Identify which cell holds the provided text, then report its (x, y) central coordinate. 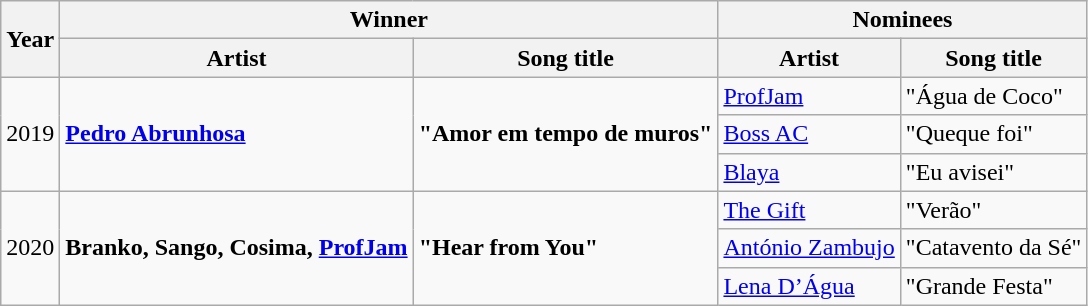
2020 (30, 248)
"Amor em tempo de muros" (566, 134)
Winner (389, 20)
"Catavento da Sé" (994, 248)
"Água de Coco" (994, 96)
"Eu avisei" (994, 172)
"Hear from You" (566, 248)
Pedro Abrunhosa (236, 134)
"Queque foi" (994, 134)
2019 (30, 134)
Lena D’Água (809, 286)
Boss AC (809, 134)
Branko, Sango, Cosima, ProfJam (236, 248)
Blaya (809, 172)
Year (30, 39)
The Gift (809, 210)
Nominees (902, 20)
António Zambujo (809, 248)
ProfJam (809, 96)
"Grande Festa" (994, 286)
"Verão" (994, 210)
